Locate the cell with the specified text and output its [X, Y] center coordinate. 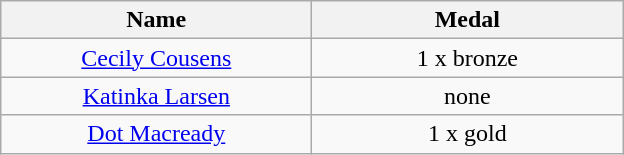
Dot Macready [156, 134]
Name [156, 20]
Katinka Larsen [156, 96]
Cecily Cousens [156, 58]
none [468, 96]
1 x gold [468, 134]
Medal [468, 20]
1 x bronze [468, 58]
